Scan for the cell matching the given text and deliver its [X, Y] coordinate at center. 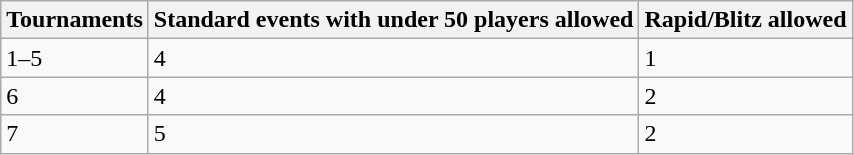
Standard events with under 50 players allowed [394, 20]
6 [75, 96]
7 [75, 134]
5 [394, 134]
1–5 [75, 58]
1 [746, 58]
Rapid/Blitz allowed [746, 20]
Tournaments [75, 20]
